Detect which cell encompasses the target text, then output its [x, y] center coordinate. 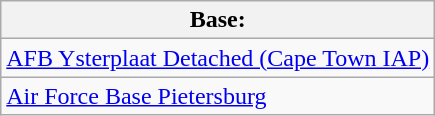
AFB Ysterplaat Detached (Cape Town IAP) [218, 58]
Base: [218, 20]
Air Force Base Pietersburg [218, 96]
